For the text-containing cell, return its midpoint in [X, Y] coordinate format. 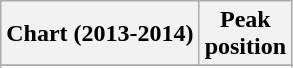
Chart (2013-2014) [100, 34]
Peakposition [245, 34]
